Find where the given text appears and provide that cell's center as (x, y) coordinate. 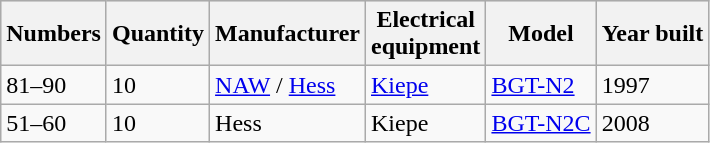
Model (541, 34)
Hess (288, 123)
81–90 (54, 85)
Year built (652, 34)
NAW / Hess (288, 85)
1997 (652, 85)
BGT-N2 (541, 85)
Manufacturer (288, 34)
51–60 (54, 123)
BGT-N2C (541, 123)
Electricalequipment (425, 34)
Numbers (54, 34)
2008 (652, 123)
Quantity (158, 34)
